Return [X, Y] of the center of cell containing provided text 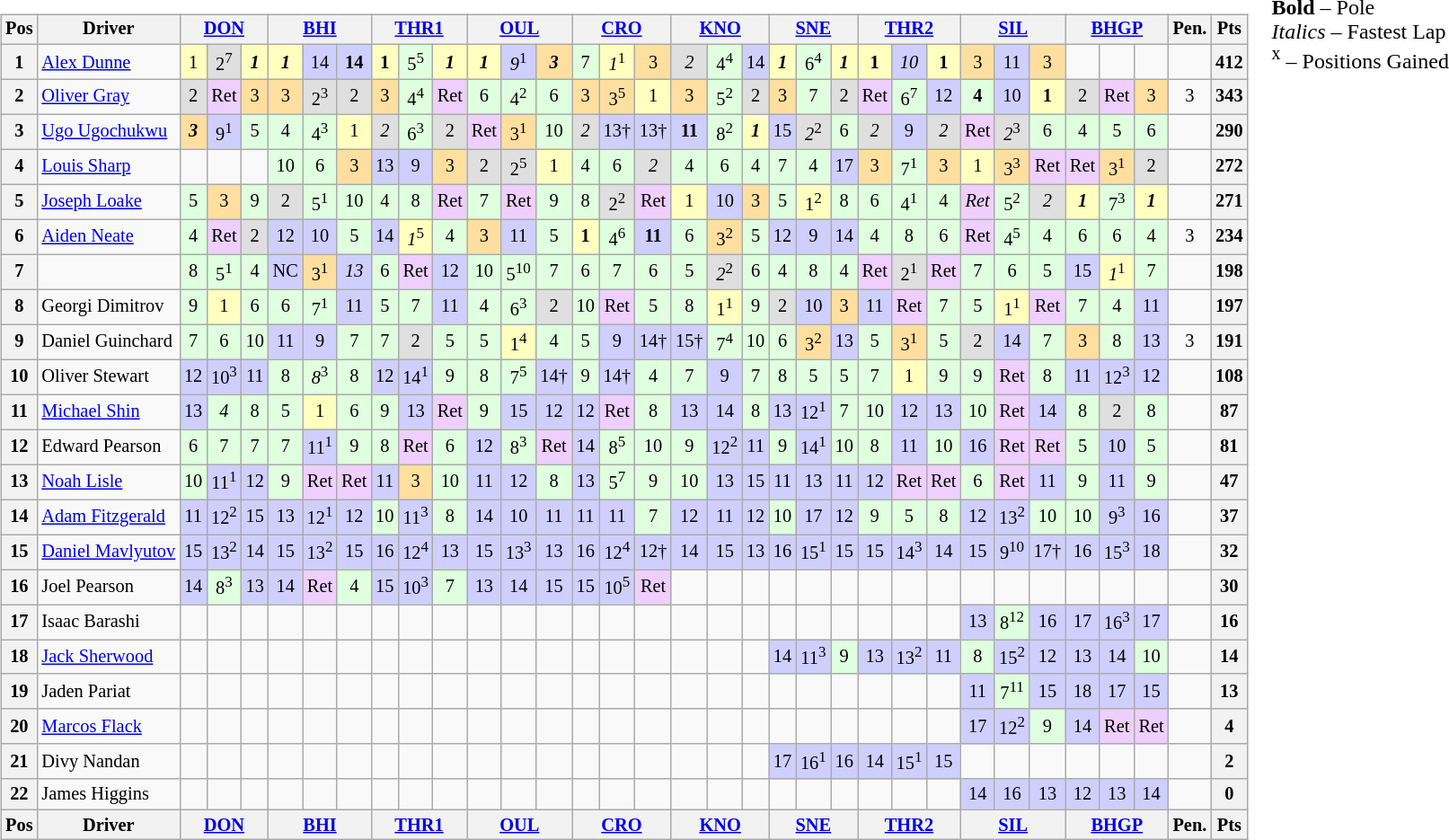
43 [320, 131]
15† [689, 341]
57 [617, 482]
Daniel Guinchard [108, 341]
30 [1229, 588]
Divy Nandan [108, 762]
0 [1229, 794]
Louis Sharp [108, 167]
James Higgins [108, 794]
82 [724, 131]
35 [617, 97]
Noah Lisle [108, 482]
Alex Dunne [108, 61]
133 [519, 552]
75 [519, 377]
27 [225, 61]
812 [1012, 622]
93 [1118, 517]
17† [1047, 552]
910 [1012, 552]
Oliver Gray [108, 97]
45 [1012, 237]
Georgi Dimitrov [108, 307]
161 [814, 762]
37 [1229, 517]
197 [1229, 307]
412 [1229, 61]
153 [1118, 552]
47 [1229, 482]
234 [1229, 237]
74 [724, 341]
271 [1229, 201]
Joel Pearson [108, 588]
Jaden Pariat [108, 692]
19 [19, 692]
67 [909, 97]
Marcos Flack [108, 726]
85 [617, 447]
510 [519, 271]
41 [909, 201]
25 [519, 167]
73 [1118, 201]
55 [415, 61]
33 [1012, 167]
163 [1118, 622]
290 [1229, 131]
108 [1229, 377]
Ugo Ugochukwu [108, 131]
NC [286, 271]
152 [1012, 658]
Aiden Neate [108, 237]
42 [519, 97]
81 [1229, 447]
711 [1012, 692]
64 [814, 61]
191 [1229, 341]
143 [909, 552]
105 [617, 588]
Jack Sherwood [108, 658]
198 [1229, 271]
Joseph Loake [108, 201]
46 [617, 237]
123 [1118, 377]
Daniel Mavlyutov [108, 552]
Oliver Stewart [108, 377]
Michael Shin [108, 411]
12† [653, 552]
20 [19, 726]
343 [1229, 97]
Adam Fitzgerald [108, 517]
Isaac Barashi [108, 622]
87 [1229, 411]
Edward Pearson [108, 447]
272 [1229, 167]
